Output the (x, y) coordinate of the center of the cell containing the given text.  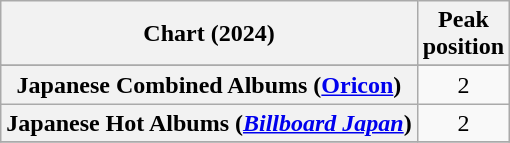
Peakposition (463, 34)
Japanese Combined Albums (Oricon) (209, 85)
Chart (2024) (209, 34)
Japanese Hot Albums (Billboard Japan) (209, 123)
